Locate the cell with the specified text and output its [x, y] center coordinate. 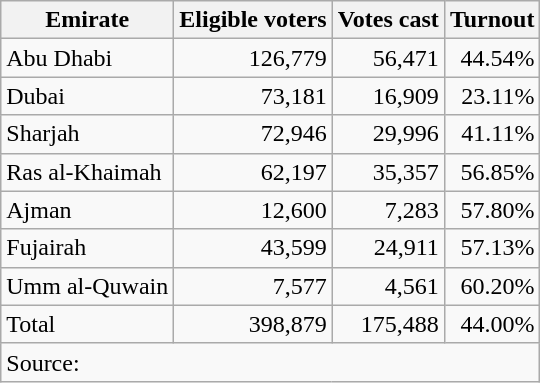
72,946 [253, 134]
4,561 [388, 286]
Emirate [88, 20]
12,600 [253, 210]
62,197 [253, 172]
56.85% [492, 172]
44.54% [492, 58]
126,779 [253, 58]
7,283 [388, 210]
398,879 [253, 324]
Dubai [88, 96]
35,357 [388, 172]
29,996 [388, 134]
Ras al-Khaimah [88, 172]
Ajman [88, 210]
60.20% [492, 286]
Abu Dhabi [88, 58]
57.80% [492, 210]
56,471 [388, 58]
73,181 [253, 96]
Eligible voters [253, 20]
24,911 [388, 248]
Umm al-Quwain [88, 286]
57.13% [492, 248]
16,909 [388, 96]
Sharjah [88, 134]
Votes cast [388, 20]
7,577 [253, 286]
41.11% [492, 134]
Fujairah [88, 248]
Source: [270, 362]
Turnout [492, 20]
44.00% [492, 324]
43,599 [253, 248]
175,488 [388, 324]
23.11% [492, 96]
Total [88, 324]
